Locate the cell with the specified text and output its (x, y) center coordinate. 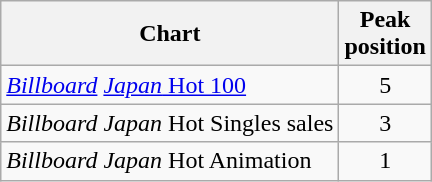
Billboard Japan Hot Singles sales (170, 123)
Chart (170, 34)
1 (385, 161)
Billboard Japan Hot Animation (170, 161)
Billboard Japan Hot 100 (170, 85)
3 (385, 123)
Peakposition (385, 34)
5 (385, 85)
